For the text-containing cell, return its midpoint in [X, Y] coordinate format. 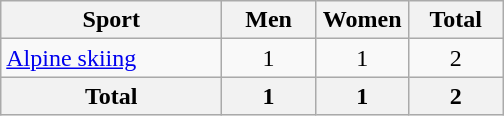
Women [362, 20]
Sport [112, 20]
Men [269, 20]
Alpine skiing [112, 58]
